Capture the cell that displays the provided text and extract its (x, y) central coordinate. 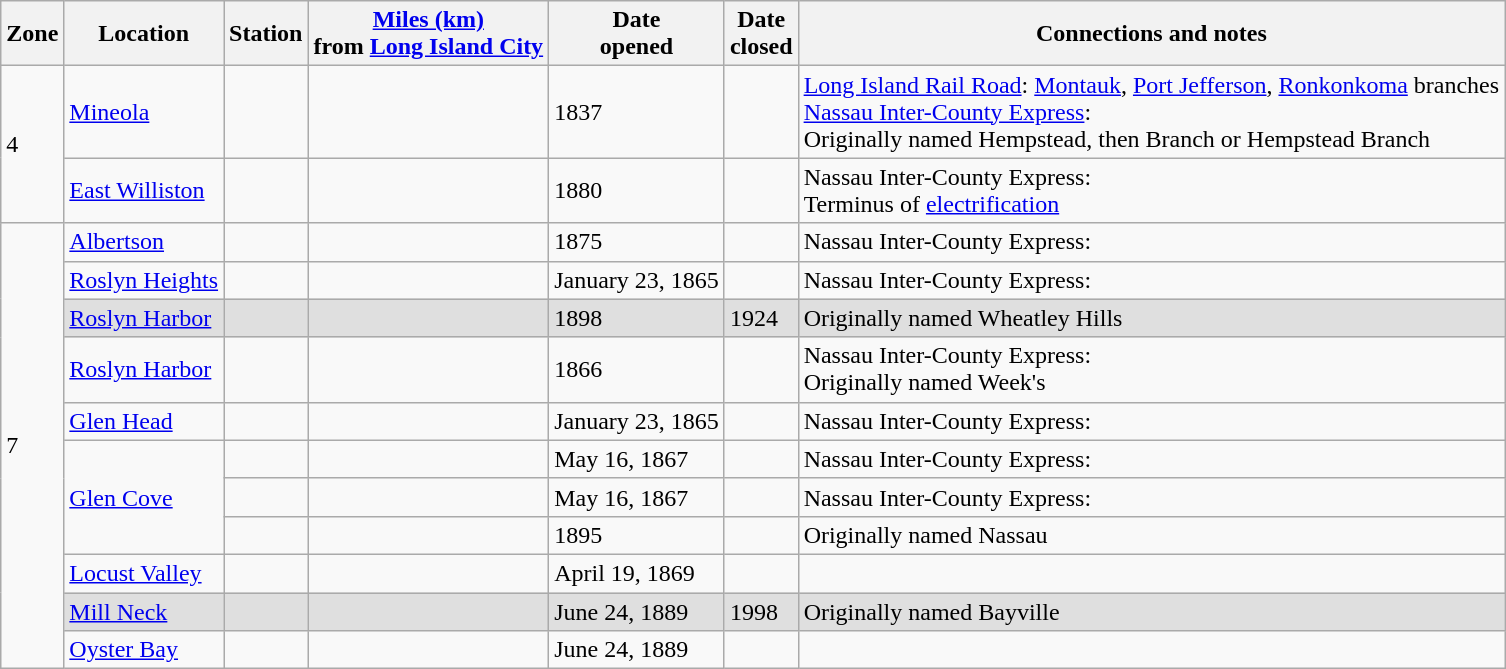
1924 (761, 318)
Glen Cove (144, 497)
1898 (637, 318)
1875 (637, 242)
Albertson (144, 242)
Oyster Bay (144, 650)
Glen Head (144, 421)
1895 (637, 535)
Mineola (144, 112)
1998 (761, 611)
Roslyn Heights (144, 280)
Zone (32, 34)
4 (32, 144)
1837 (637, 112)
1866 (637, 370)
Dateopened (637, 34)
Connections and notes (1152, 34)
Nassau Inter-County Express: Originally named Week's (1152, 370)
Location (144, 34)
Station (266, 34)
Dateclosed (761, 34)
Nassau Inter-County Express: Terminus of electrification (1152, 190)
Miles (km)from Long Island City (428, 34)
Originally named Nassau (1152, 535)
April 19, 1869 (637, 573)
Mill Neck (144, 611)
Locust Valley (144, 573)
Originally named Wheatley Hills (1152, 318)
7 (32, 446)
Originally named Bayville (1152, 611)
East Williston (144, 190)
1880 (637, 190)
